Locate the cell with the specified text and output its (x, y) center coordinate. 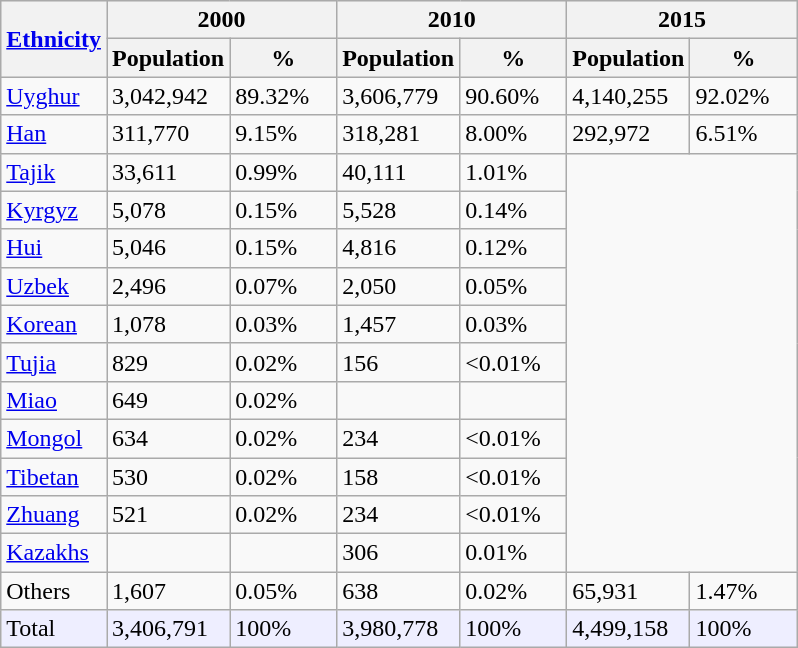
4,140,255 (628, 96)
40,111 (398, 172)
2,050 (398, 286)
3,606,779 (398, 96)
Tajik (54, 172)
1.47% (744, 591)
Others (54, 591)
649 (168, 400)
1,078 (168, 324)
638 (398, 591)
1,457 (398, 324)
158 (398, 477)
3,042,942 (168, 96)
Uzbek (54, 286)
4,499,158 (628, 629)
521 (168, 515)
Zhuang (54, 515)
0.12% (514, 248)
2,496 (168, 286)
2000 (221, 20)
306 (398, 553)
Miao (54, 400)
Kazakhs (54, 553)
156 (398, 362)
3,980,778 (398, 629)
0.01% (514, 553)
Hui (54, 248)
Mongol (54, 438)
829 (168, 362)
318,281 (398, 134)
Kyrgyz (54, 210)
2015 (682, 20)
9.15% (284, 134)
89.32% (284, 96)
0.07% (284, 286)
292,972 (628, 134)
2010 (452, 20)
0.14% (514, 210)
33,611 (168, 172)
311,770 (168, 134)
4,816 (398, 248)
90.60% (514, 96)
Han (54, 134)
Korean (54, 324)
634 (168, 438)
Uyghur (54, 96)
Tujia (54, 362)
Ethnicity (54, 39)
5,078 (168, 210)
1.01% (514, 172)
92.02% (744, 96)
0.99% (284, 172)
Tibetan (54, 477)
3,406,791 (168, 629)
5,528 (398, 210)
530 (168, 477)
Total (54, 629)
8.00% (514, 134)
1,607 (168, 591)
5,046 (168, 248)
6.51% (744, 134)
65,931 (628, 591)
